Locate the cell with the specified text and output its (x, y) center coordinate. 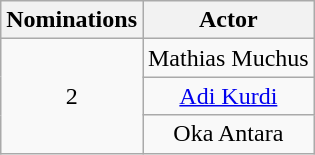
Mathias Muchus (228, 58)
Actor (228, 20)
Nominations (72, 20)
Oka Antara (228, 134)
Adi Kurdi (228, 96)
2 (72, 96)
